Return the [x, y] coordinate for the center point of the cell that contains the specified text.  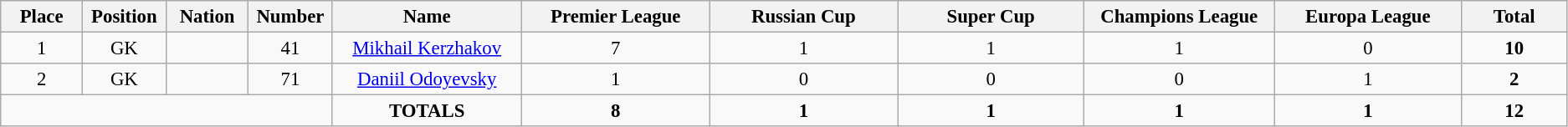
Russian Cup [803, 17]
TOTALS [427, 111]
41 [290, 48]
Name [427, 17]
Total [1514, 17]
10 [1514, 48]
Europa League [1368, 17]
Place [42, 17]
8 [616, 111]
Number [290, 17]
7 [616, 48]
Super Cup [991, 17]
Position [124, 17]
Nation [208, 17]
Champions League [1180, 17]
71 [290, 79]
Daniil Odoyevsky [427, 79]
Premier League [616, 17]
Mikhail Kerzhakov [427, 48]
12 [1514, 111]
